Return [x, y] of the center of cell containing provided text 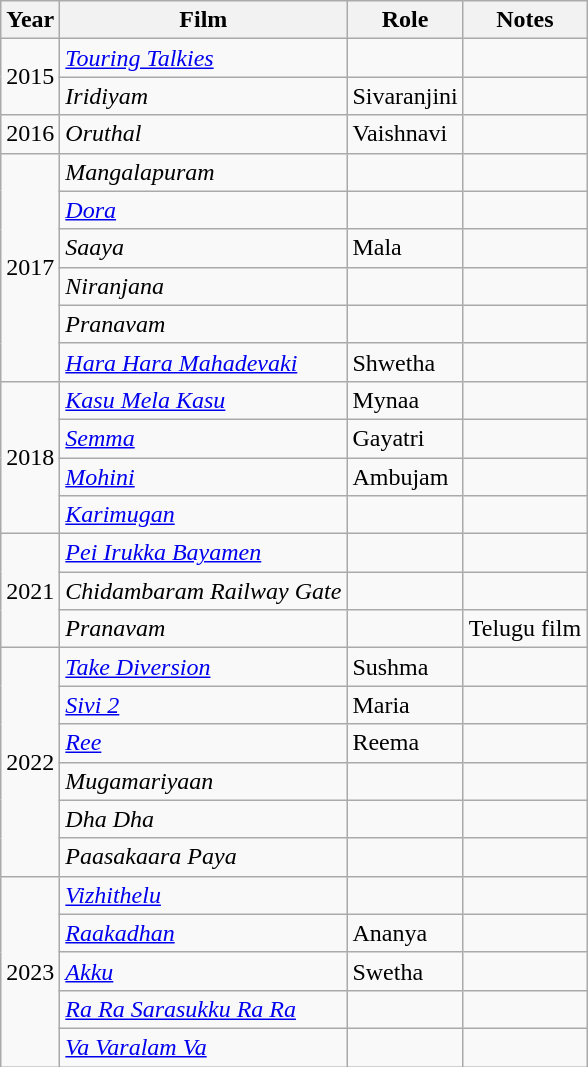
Dora [204, 210]
Kasu Mela Kasu [204, 400]
Mangalapuram [204, 172]
Film [204, 20]
2023 [30, 971]
Telugu film [524, 629]
Take Diversion [204, 667]
Akku [204, 971]
Chidambaram Railway Gate [204, 591]
2021 [30, 591]
Notes [524, 20]
2022 [30, 762]
Swetha [405, 971]
Mugamariyaan [204, 781]
Year [30, 20]
Reema [405, 743]
Sushma [405, 667]
Saaya [204, 248]
Niranjana [204, 286]
Semma [204, 438]
Sivi 2 [204, 705]
Mala [405, 248]
Ra Ra Sarasukku Ra Ra [204, 1009]
Mynaa [405, 400]
2015 [30, 77]
2017 [30, 267]
2018 [30, 457]
Dha Dha [204, 819]
Pei Irukka Bayamen [204, 553]
Maria [405, 705]
Gayatri [405, 438]
Role [405, 20]
Oruthal [204, 134]
Ananya [405, 933]
2016 [30, 134]
Ambujam [405, 477]
Sivaranjini [405, 96]
Mohini [204, 477]
Touring Talkies [204, 58]
Iridiyam [204, 96]
Hara Hara Mahadevaki [204, 362]
Va Varalam Va [204, 1047]
Ree [204, 743]
Raakadhan [204, 933]
Karimugan [204, 515]
Shwetha [405, 362]
Vizhithelu [204, 895]
Paasakaara Paya [204, 857]
Vaishnavi [405, 134]
